Find where the given text appears and provide that cell's center as [X, Y] coordinate. 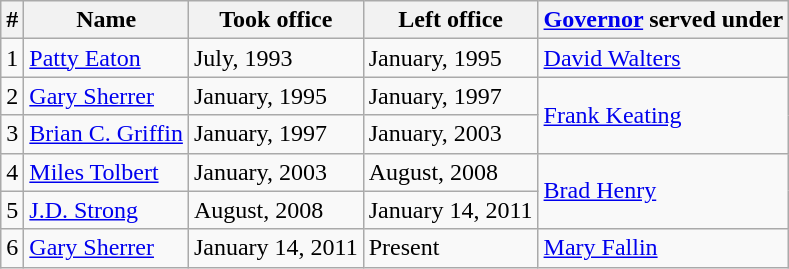
Present [450, 248]
2 [12, 96]
3 [12, 134]
Name [106, 20]
Took office [276, 20]
J.D. Strong [106, 210]
July, 1993 [276, 58]
Frank Keating [664, 115]
Miles Tolbert [106, 172]
Left office [450, 20]
# [12, 20]
Brian C. Griffin [106, 134]
Mary Fallin [664, 248]
Brad Henry [664, 191]
4 [12, 172]
1 [12, 58]
Governor served under [664, 20]
6 [12, 248]
David Walters [664, 58]
Patty Eaton [106, 58]
5 [12, 210]
